Scan for the cell matching the given text and deliver its [X, Y] coordinate at center. 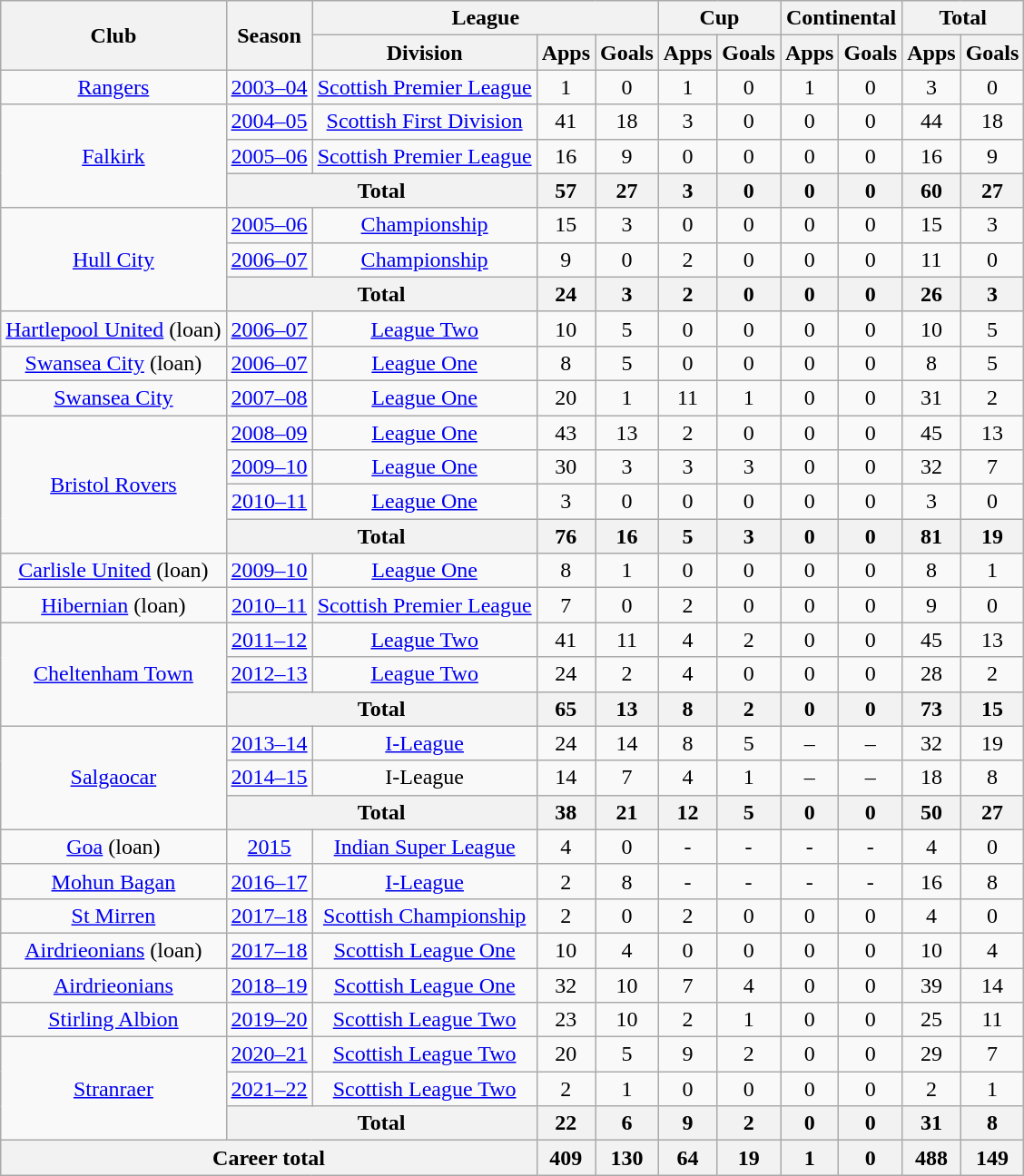
League [485, 18]
Goa (loan) [113, 847]
Swansea City [113, 397]
60 [931, 191]
50 [931, 812]
12 [687, 812]
26 [931, 294]
Career total [269, 1158]
St Mirren [113, 916]
57 [566, 191]
Scottish Championship [425, 916]
Hartlepool United (loan) [113, 328]
2003–04 [269, 87]
2020–21 [269, 1054]
39 [931, 985]
81 [931, 536]
65 [566, 709]
2015 [269, 847]
23 [566, 1020]
Stirling Albion [113, 1020]
2004–05 [269, 122]
Bristol Rovers [113, 485]
Scottish First Division [425, 122]
Indian Super League [425, 847]
29 [931, 1054]
Season [269, 35]
2016–17 [269, 881]
2012–13 [269, 674]
2021–22 [269, 1089]
Hull City [113, 260]
Club [113, 35]
149 [992, 1158]
Hibernian (loan) [113, 605]
2011–12 [269, 640]
2013–14 [269, 743]
2018–19 [269, 985]
73 [931, 709]
488 [931, 1158]
Cheltenham Town [113, 674]
Salgaocar [113, 778]
76 [566, 536]
2014–15 [269, 778]
Continental [842, 18]
Swansea City (loan) [113, 363]
Carlisle United (loan) [113, 571]
2008–09 [269, 433]
28 [931, 674]
2019–20 [269, 1020]
21 [627, 812]
Airdrieonians (loan) [113, 950]
38 [566, 812]
22 [566, 1123]
Mohun Bagan [113, 881]
130 [627, 1158]
43 [566, 433]
Rangers [113, 87]
6 [627, 1123]
2007–08 [269, 397]
25 [931, 1020]
Cup [719, 18]
409 [566, 1158]
Stranraer [113, 1089]
44 [931, 122]
Falkirk [113, 156]
Airdrieonians [113, 985]
30 [566, 467]
64 [687, 1158]
Division [425, 53]
